Pinpoint the cell where the given text exists, returning its [X, Y] midpoint coordinate. 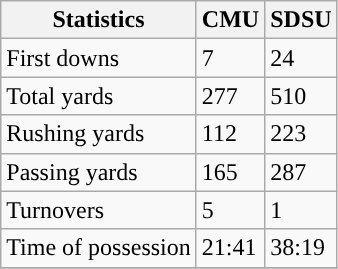
165 [230, 172]
287 [301, 172]
Total yards [99, 96]
223 [301, 134]
Passing yards [99, 172]
Rushing yards [99, 134]
CMU [230, 20]
21:41 [230, 248]
Time of possession [99, 248]
Turnovers [99, 210]
1 [301, 210]
38:19 [301, 248]
7 [230, 58]
5 [230, 210]
277 [230, 96]
510 [301, 96]
24 [301, 58]
Statistics [99, 20]
112 [230, 134]
First downs [99, 58]
SDSU [301, 20]
